Provide the (x, y) coordinate of the cell's center where the given text is located.  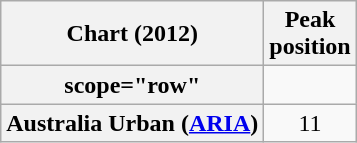
Chart (2012) (132, 34)
Australia Urban (ARIA) (132, 123)
Peakposition (310, 34)
11 (310, 123)
scope="row" (132, 85)
